For the text-containing cell, return its midpoint in [x, y] coordinate format. 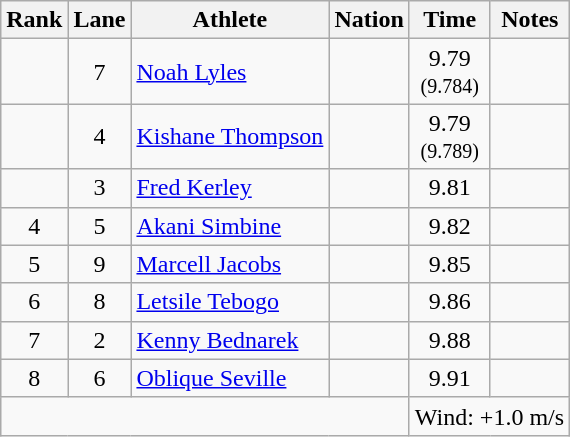
9.85 [450, 264]
Oblique Seville [230, 378]
3 [100, 188]
9.81 [450, 188]
Time [450, 20]
Nation [369, 20]
Marcell Jacobs [230, 264]
Rank [34, 20]
Wind: +1.0 m/s [489, 416]
9 [100, 264]
Fred Kerley [230, 188]
Kenny Bednarek [230, 340]
Lane [100, 20]
Kishane Thompson [230, 136]
Athlete [230, 20]
Akani Simbine [230, 226]
9.91 [450, 378]
9.82 [450, 226]
9.79(9.784) [450, 72]
Noah Lyles [230, 72]
9.79(9.789) [450, 136]
2 [100, 340]
9.88 [450, 340]
9.86 [450, 302]
Notes [530, 20]
Letsile Tebogo [230, 302]
